From the cell containing the given text, extract its center point as [x, y] coordinate. 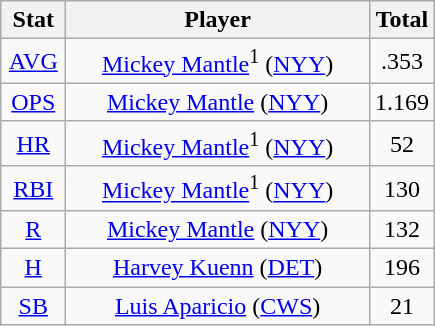
21 [402, 306]
196 [402, 268]
.353 [402, 62]
SB [34, 306]
1.169 [402, 102]
Player [218, 20]
R [34, 230]
132 [402, 230]
Total [402, 20]
130 [402, 188]
Stat [34, 20]
Luis Aparicio (CWS) [218, 306]
H [34, 268]
OPS [34, 102]
52 [402, 144]
Harvey Kuenn (DET) [218, 268]
HR [34, 144]
AVG [34, 62]
RBI [34, 188]
